Determine the (X, Y) coordinate at the center of the cell enclosing the given text.  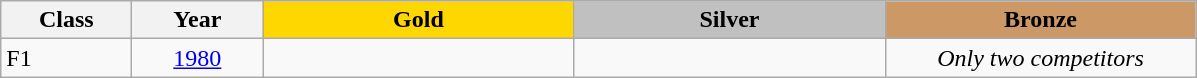
Bronze (1040, 20)
1980 (198, 58)
Only two competitors (1040, 58)
F1 (66, 58)
Silver (730, 20)
Class (66, 20)
Gold (418, 20)
Year (198, 20)
